From the cell containing the given text, extract its center point as (x, y) coordinate. 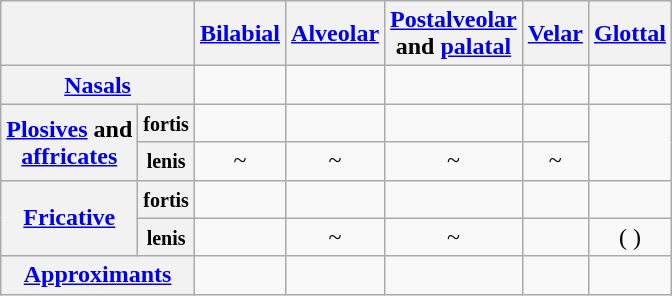
Plosives andaffricates (70, 142)
Approximants (98, 275)
Postalveolarand palatal (454, 34)
Fricative (70, 218)
( ) (630, 237)
Nasals (98, 85)
Velar (555, 34)
Alveolar (336, 34)
Bilabial (240, 34)
Glottal (630, 34)
